Detect which cell encompasses the target text, then output its [x, y] center coordinate. 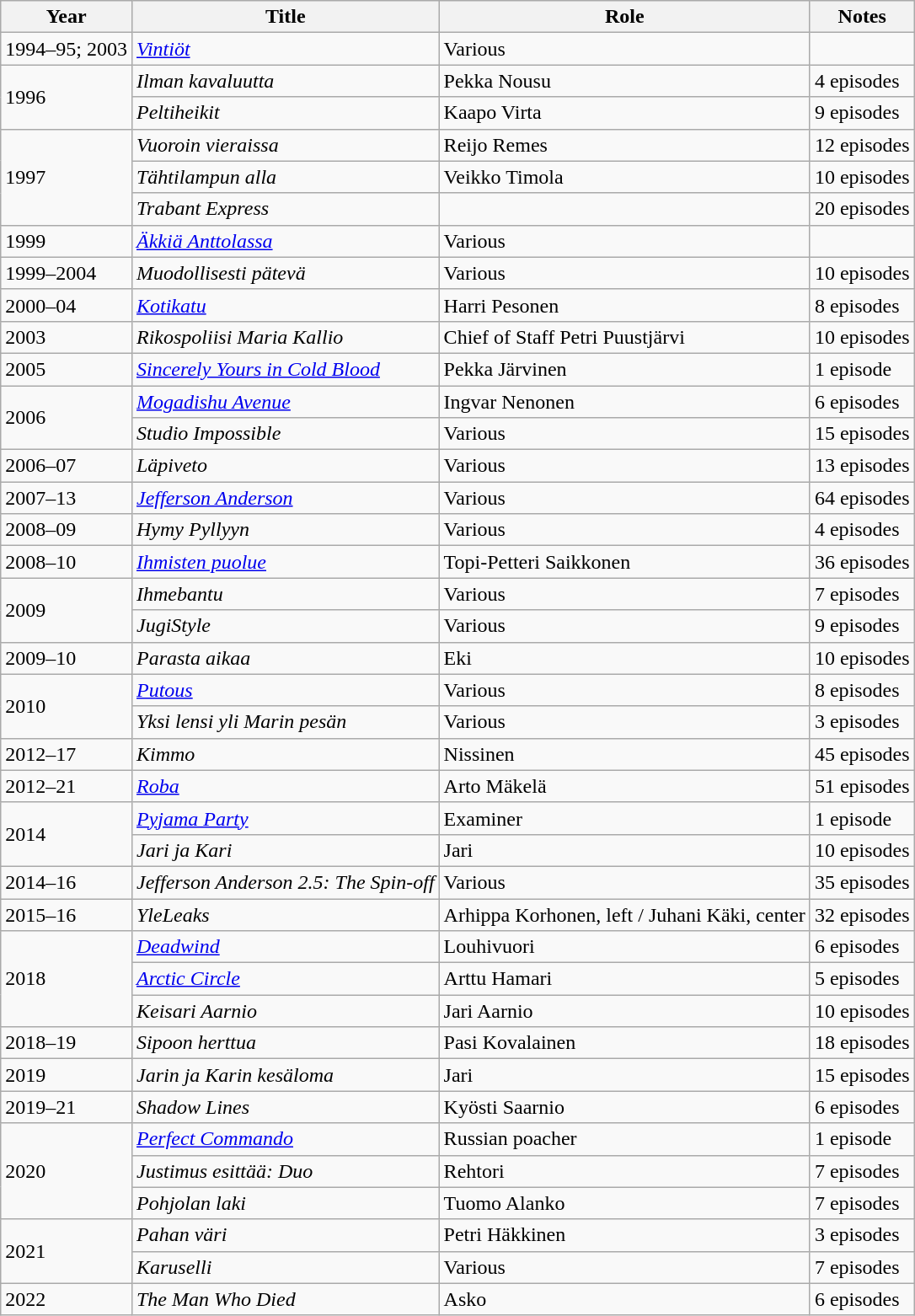
Topi-Petteri Saikkonen [624, 562]
Karuselli [285, 1267]
Tähtilampun alla [285, 177]
JugiStyle [285, 626]
Pyjama Party [285, 818]
2009 [67, 610]
Ihmisten puolue [285, 562]
Shadow Lines [285, 1107]
2018 [67, 979]
Russian poacher [624, 1139]
Kyösti Saarnio [624, 1107]
Petri Häkkinen [624, 1235]
Peltiheikit [285, 113]
Jari Aarnio [624, 1011]
2012–21 [67, 786]
Vintiöt [285, 49]
Yksi lensi yli Marin pesän [285, 722]
Harri Pesonen [624, 305]
2022 [67, 1299]
Ihmebantu [285, 594]
Parasta aikaa [285, 658]
Pasi Kovalainen [624, 1043]
Jarin ja Karin kesäloma [285, 1075]
Muodollisesti pätevä [285, 273]
Kimmo [285, 754]
Arhippa Korhonen, left / Juhani Käki, center [624, 914]
Arto Mäkelä [624, 786]
2010 [67, 706]
Notes [862, 17]
18 episodes [862, 1043]
36 episodes [862, 562]
2006 [67, 418]
5 episodes [862, 979]
35 episodes [862, 882]
Studio Impossible [285, 434]
Pohjolan laki [285, 1203]
Veikko Timola [624, 177]
45 episodes [862, 754]
Rehtori [624, 1171]
Pekka Järvinen [624, 369]
1997 [67, 177]
Title [285, 17]
Asko [624, 1299]
Chief of Staff Petri Puustjärvi [624, 337]
2008–09 [67, 530]
Justimus esittää: Duo [285, 1171]
2019 [67, 1075]
2018–19 [67, 1043]
2000–04 [67, 305]
Jari ja Kari [285, 850]
12 episodes [862, 145]
1999–2004 [67, 273]
Role [624, 17]
Reijo Remes [624, 145]
2008–10 [67, 562]
Vuoroin vieraissa [285, 145]
2015–16 [67, 914]
Pekka Nousu [624, 81]
2021 [67, 1251]
Pahan väri [285, 1235]
Hymy Pyllyyn [285, 530]
Deadwind [285, 947]
2014–16 [67, 882]
51 episodes [862, 786]
Putous [285, 690]
Tuomo Alanko [624, 1203]
13 episodes [862, 466]
2012–17 [67, 754]
64 episodes [862, 498]
2020 [67, 1171]
2005 [67, 369]
2006–07 [67, 466]
1996 [67, 97]
2007–13 [67, 498]
Louhivuori [624, 947]
Sipoon herttua [285, 1043]
Kotikatu [285, 305]
Nissinen [624, 754]
Sincerely Yours in Cold Blood [285, 369]
Eki [624, 658]
Jefferson Anderson 2.5: The Spin-off [285, 882]
Year [67, 17]
The Man Who Died [285, 1299]
Äkkiä Anttolassa [285, 241]
Rikospoliisi Maria Kallio [285, 337]
Läpiveto [285, 466]
Perfect Commando [285, 1139]
Arctic Circle [285, 979]
1999 [67, 241]
2003 [67, 337]
Examiner [624, 818]
Jefferson Anderson [285, 498]
Ingvar Nenonen [624, 402]
2019–21 [67, 1107]
Trabant Express [285, 209]
Ilman kavaluutta [285, 81]
2014 [67, 834]
Arttu Hamari [624, 979]
20 episodes [862, 209]
Keisari Aarnio [285, 1011]
Kaapo Virta [624, 113]
1994–95; 2003 [67, 49]
Mogadishu Avenue [285, 402]
2009–10 [67, 658]
YleLeaks [285, 914]
32 episodes [862, 914]
Roba [285, 786]
